Provide the (x, y) coordinate of the cell's center where the given text is located.  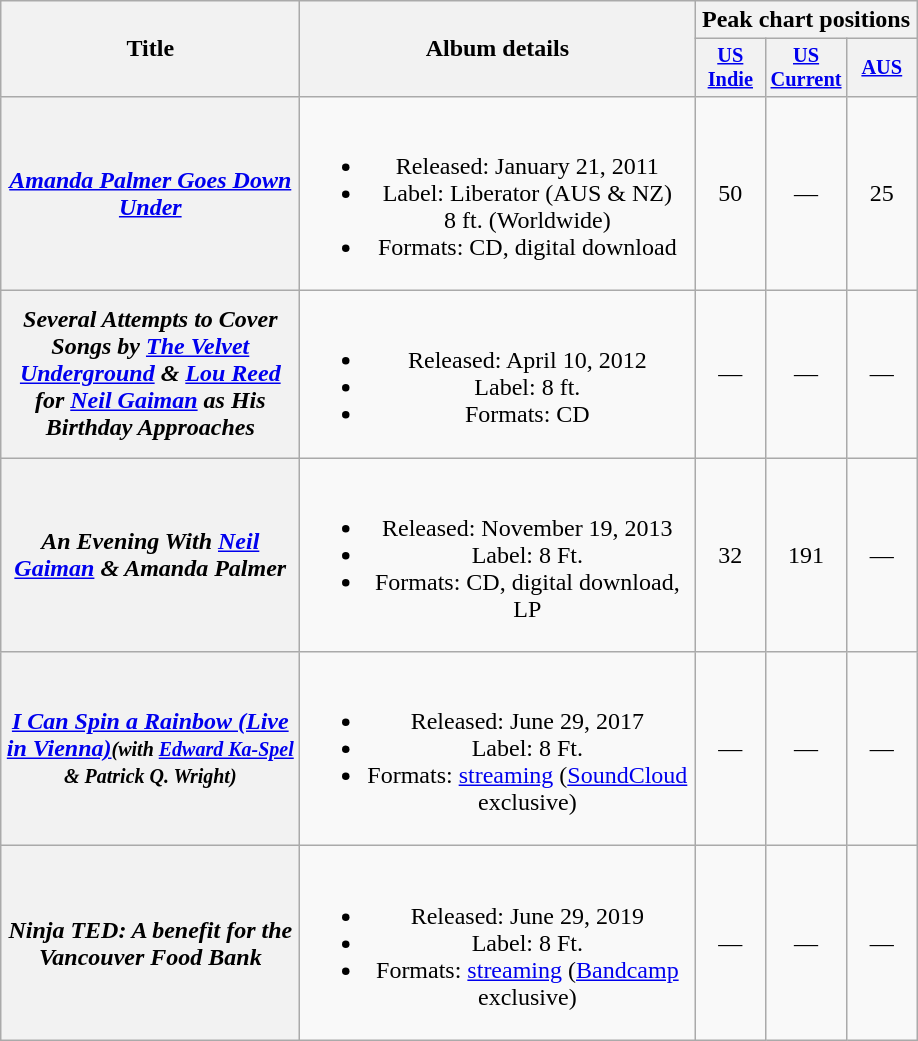
Album details (498, 49)
Peak chart positions (806, 20)
Title (150, 49)
USCurrent (806, 68)
An Evening With Neil Gaiman & Amanda Palmer (150, 555)
Released: November 19, 2013Label: 8 Ft.Formats: CD, digital download, LP (498, 555)
Several Attempts to Cover Songs by The Velvet Underground & Lou Reed for Neil Gaiman as His Birthday Approaches (150, 374)
AUS (882, 68)
191 (806, 555)
Released: June 29, 2019Label: 8 Ft.Formats: streaming (Bandcamp exclusive) (498, 943)
50 (730, 193)
Released: June 29, 2017Label: 8 Ft.Formats: streaming (SoundCloud exclusive) (498, 749)
USIndie (730, 68)
Amanda Palmer Goes Down Under (150, 193)
Released: January 21, 2011Label: Liberator (AUS & NZ) 8 ft. (Worldwide)Formats: CD, digital download (498, 193)
Ninja TED: A benefit for the Vancouver Food Bank (150, 943)
I Can Spin a Rainbow (Live in Vienna)(with Edward Ka-Spel & Patrick Q. Wright) (150, 749)
32 (730, 555)
25 (882, 193)
Released: April 10, 2012Label: 8 ft.Formats: CD (498, 374)
